Identify which cell holds the provided text, then report its [x, y] central coordinate. 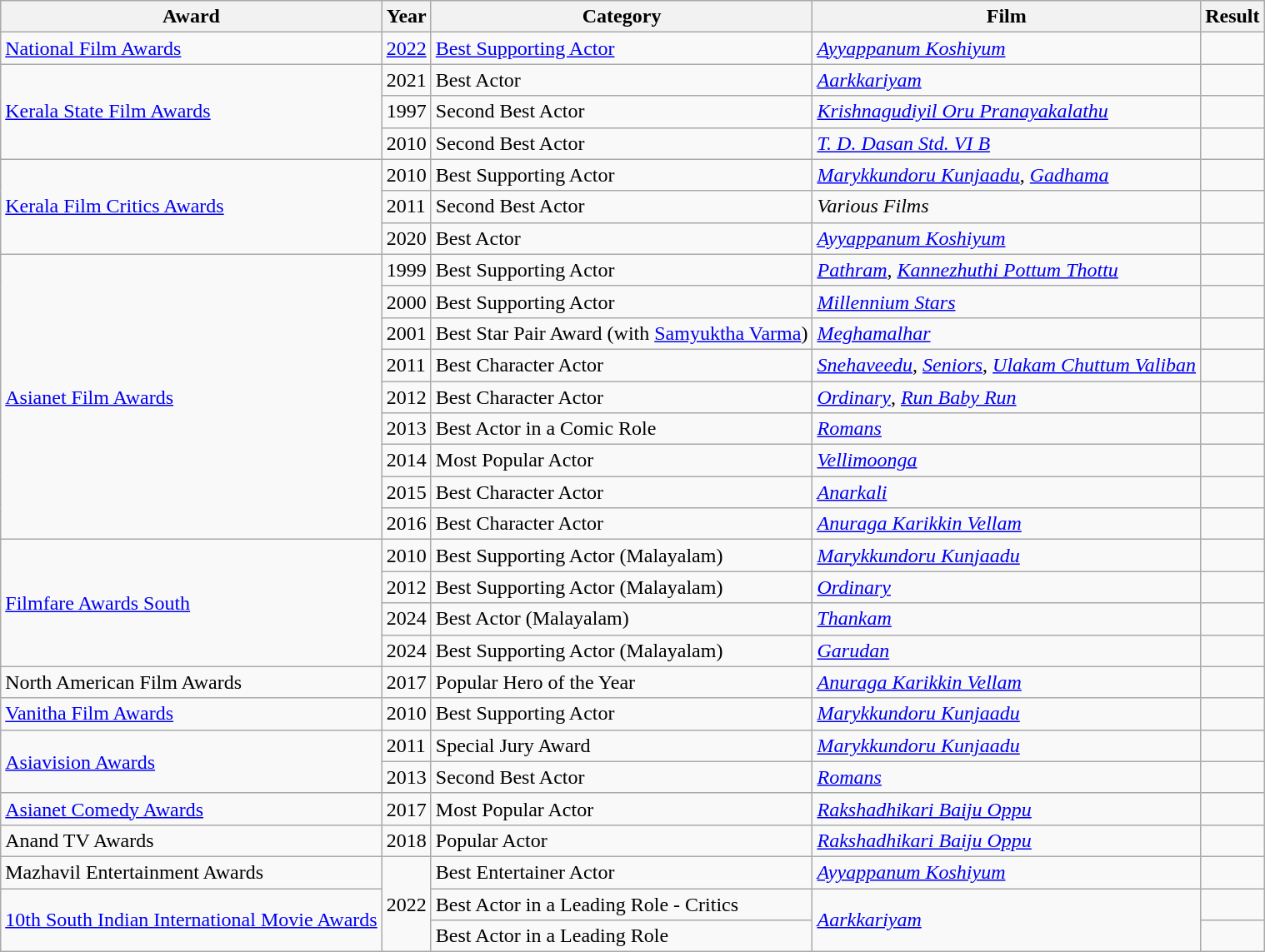
Mazhavil Entertainment Awards [192, 872]
Film [1007, 17]
Ordinary, Run Baby Run [1007, 397]
1997 [407, 112]
T. D. Dasan Std. VI B [1007, 143]
Krishnagudiyil Oru Pranayakalathu [1007, 112]
Pathram, Kannezhuthi Pottum Thottu [1007, 270]
Asiavision Awards [192, 761]
Filmfare Awards South [192, 603]
Popular Actor [622, 840]
Best Actor in a Comic Role [622, 429]
National Film Awards [192, 48]
Year [407, 17]
2015 [407, 492]
Kerala Film Critics Awards [192, 207]
Asianet Comedy Awards [192, 809]
2001 [407, 333]
2021 [407, 80]
Vanitha Film Awards [192, 714]
Garudan [1007, 650]
Best Actor (Malayalam) [622, 619]
Ordinary [1007, 587]
Meghamalhar [1007, 333]
North American Film Awards [192, 682]
Best Star Pair Award (with Samyuktha Varma) [622, 333]
Popular Hero of the Year [622, 682]
2020 [407, 238]
Anarkali [1007, 492]
Result [1232, 17]
Snehaveedu, Seniors, Ulakam Chuttum Valiban [1007, 365]
Asianet Film Awards [192, 396]
Marykkundoru Kunjaadu, Gadhama [1007, 175]
2000 [407, 302]
Various Films [1007, 207]
Thankam [1007, 619]
Award [192, 17]
Special Jury Award [622, 745]
2018 [407, 840]
Millennium Stars [1007, 302]
Kerala State Film Awards [192, 112]
2014 [407, 461]
2016 [407, 524]
1999 [407, 270]
Category [622, 17]
Vellimoonga [1007, 461]
Best Actor in a Leading Role - Critics [622, 904]
Best Actor in a Leading Role [622, 936]
Anand TV Awards [192, 840]
Best Entertainer Actor [622, 872]
10th South Indian International Movie Awards [192, 920]
